Find where the given text appears and provide that cell's center as [x, y] coordinate. 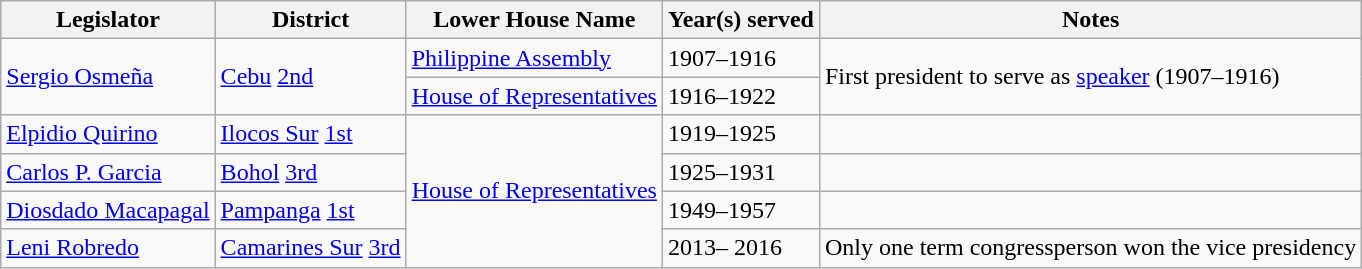
Notes [1090, 20]
Carlos P. Garcia [108, 172]
Ilocos Sur 1st [310, 134]
Lower House Name [534, 20]
First president to serve as speaker (1907–1916) [1090, 77]
Sergio Osmeña [108, 77]
1949–1957 [740, 210]
1919–1925 [740, 134]
Bohol 3rd [310, 172]
Elpidio Quirino [108, 134]
Only one term congressperson won the vice presidency [1090, 248]
1925–1931 [740, 172]
2013– 2016 [740, 248]
Philippine Assembly [534, 58]
Pampanga 1st [310, 210]
Camarines Sur 3rd [310, 248]
Year(s) served [740, 20]
Leni Robredo [108, 248]
1916–1922 [740, 96]
Legislator [108, 20]
Cebu 2nd [310, 77]
Diosdado Macapagal [108, 210]
1907–1916 [740, 58]
District [310, 20]
